Capture the cell that displays the provided text and extract its (X, Y) central coordinate. 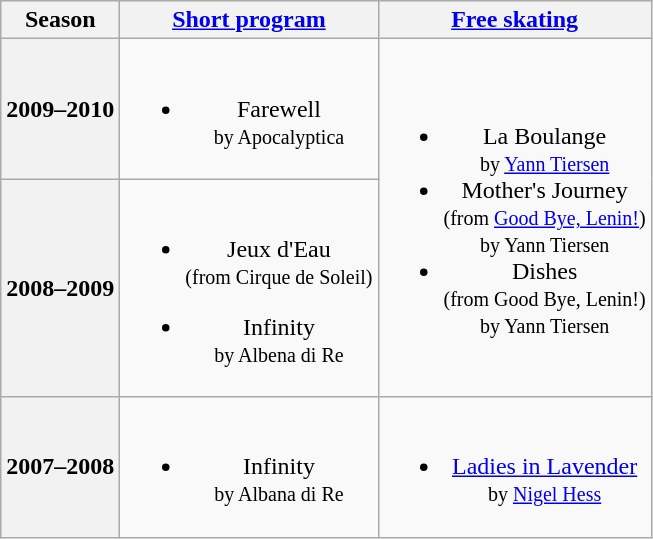
Ladies in Lavender by Nigel Hess (514, 467)
Jeux d'Eau (from Cirque de Soleil) Infinity by Albena di Re (249, 288)
2008–2009 (60, 288)
2007–2008 (60, 467)
La Boulange by Yann Tiersen Mother's Journey (from Good Bye, Lenin!) by Yann Tiersen Dishes (from Good Bye, Lenin!) by Yann Tiersen (514, 218)
Farewell by Apocalyptica (249, 109)
Season (60, 20)
Short program (249, 20)
Infinity by Albana di Re (249, 467)
2009–2010 (60, 109)
Free skating (514, 20)
